Detect which cell encompasses the target text, then output its (x, y) center coordinate. 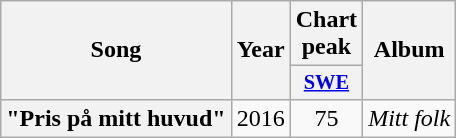
Chartpeak (326, 34)
2016 (260, 118)
Song (116, 50)
75 (326, 118)
Album (410, 50)
"Pris på mitt huvud" (116, 118)
SWE (326, 83)
Mitt folk (410, 118)
Year (260, 50)
